Find where the given text appears and provide that cell's center as (x, y) coordinate. 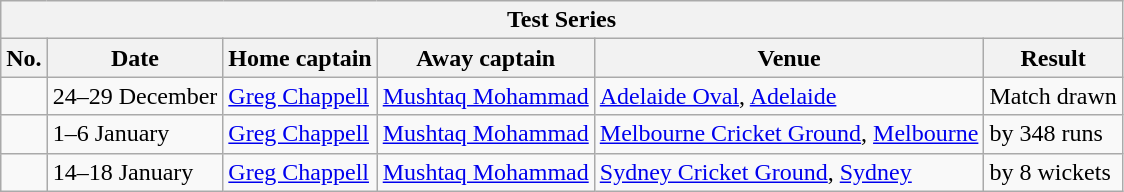
14–18 January (135, 172)
Venue (789, 58)
by 8 wickets (1053, 172)
1–6 January (135, 134)
Adelaide Oval, Adelaide (789, 96)
Sydney Cricket Ground, Sydney (789, 172)
No. (24, 58)
Match drawn (1053, 96)
24–29 December (135, 96)
Test Series (562, 20)
Result (1053, 58)
Away captain (486, 58)
by 348 runs (1053, 134)
Date (135, 58)
Melbourne Cricket Ground, Melbourne (789, 134)
Home captain (300, 58)
